Scan for the cell matching the given text and deliver its (X, Y) coordinate at center. 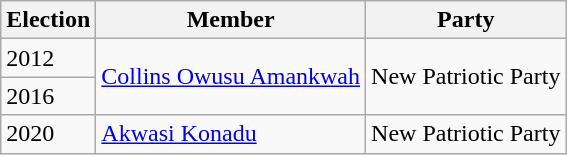
2016 (48, 96)
Collins Owusu Amankwah (231, 77)
2020 (48, 134)
2012 (48, 58)
Akwasi Konadu (231, 134)
Election (48, 20)
Party (466, 20)
Member (231, 20)
